Detect which cell encompasses the target text, then output its [x, y] center coordinate. 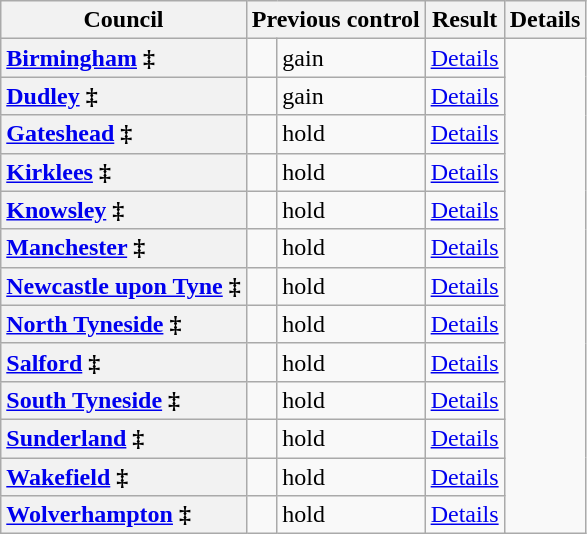
Kirklees ‡ [124, 172]
Knowsley ‡ [124, 210]
Previous control [336, 20]
Salford ‡ [124, 362]
Dudley ‡ [124, 96]
Gateshead ‡ [124, 134]
Sunderland ‡ [124, 438]
Wakefield ‡ [124, 477]
Result [464, 20]
North Tyneside ‡ [124, 324]
South Tyneside ‡ [124, 400]
Manchester ‡ [124, 248]
Council [124, 20]
Wolverhampton ‡ [124, 515]
Birmingham ‡ [124, 58]
Newcastle upon Tyne ‡ [124, 286]
